For the text-containing cell, return its midpoint in (X, Y) coordinate format. 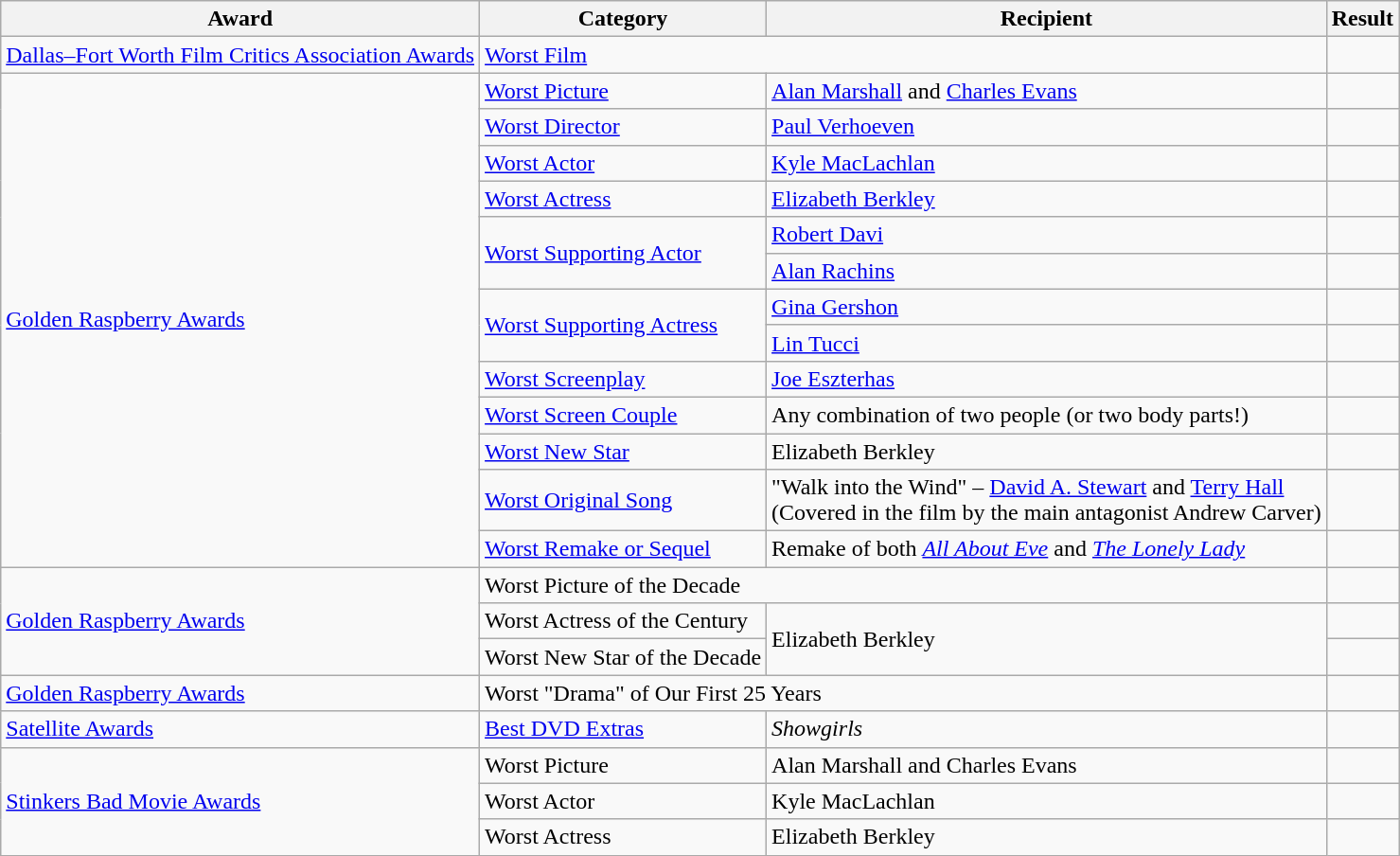
Recipient (1047, 19)
Dallas–Fort Worth Film Critics Association Awards (240, 55)
Worst Film (903, 55)
Category (623, 19)
Worst New Star of the Decade (623, 657)
"Walk into the Wind" – David A. Stewart and Terry Hall(Covered in the film by the main antagonist Andrew Carver) (1047, 500)
Award (240, 19)
Best DVD Extras (623, 729)
Stinkers Bad Movie Awards (240, 801)
Satellite Awards (240, 729)
Worst New Star (623, 452)
Showgirls (1047, 729)
Worst Supporting Actor (623, 253)
Robert Davi (1047, 235)
Worst Screenplay (623, 379)
Remake of both All About Eve and The Lonely Lady (1047, 549)
Joe Eszterhas (1047, 379)
Alan Rachins (1047, 271)
Paul Verhoeven (1047, 127)
Worst Picture of the Decade (903, 585)
Worst Director (623, 127)
Worst Supporting Actress (623, 325)
Result (1362, 19)
Worst Original Song (623, 500)
Gina Gershon (1047, 307)
Worst Actress of the Century (623, 621)
Worst "Drama" of Our First 25 Years (903, 693)
Lin Tucci (1047, 343)
Worst Screen Couple (623, 415)
Worst Remake or Sequel (623, 549)
Any combination of two people (or two body parts!) (1047, 415)
